Search for the cell housing the specified text and yield its [X, Y] center coordinate. 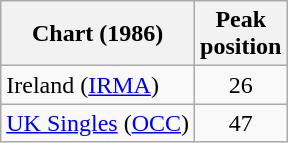
47 [241, 123]
UK Singles (OCC) [98, 123]
Chart (1986) [98, 34]
Ireland (IRMA) [98, 85]
26 [241, 85]
Peakposition [241, 34]
